Provide the [X, Y] coordinate of the cell's center where the given text is located.  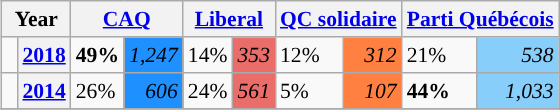
1,033 [517, 91]
49% [98, 55]
538 [517, 55]
2018 [44, 55]
353 [254, 55]
14% [208, 55]
QC solidaire [338, 19]
107 [372, 91]
Liberal [229, 19]
24% [208, 91]
1,247 [154, 55]
Year [36, 19]
2014 [44, 91]
CAQ [127, 19]
561 [254, 91]
44% [440, 91]
606 [154, 91]
26% [98, 91]
Parti Québécois [480, 19]
12% [309, 55]
312 [372, 55]
5% [309, 91]
21% [440, 55]
